Return (X, Y) of the center of cell containing provided text 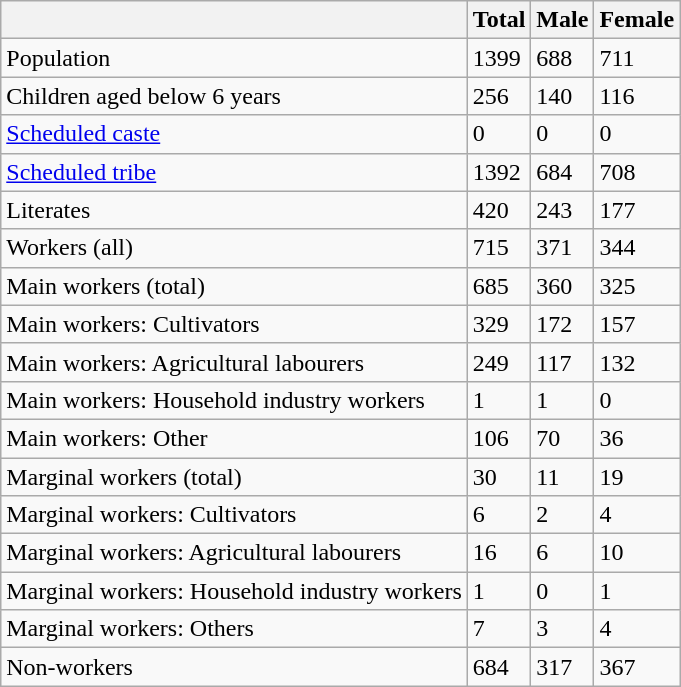
Main workers (total) (234, 286)
36 (637, 438)
Marginal workers: Agricultural labourers (234, 553)
360 (562, 286)
Literates (234, 210)
344 (637, 248)
Main workers: Agricultural labourers (234, 362)
Main workers: Other (234, 438)
Female (637, 20)
11 (562, 477)
172 (562, 324)
2 (562, 515)
249 (499, 362)
106 (499, 438)
Main workers: Household industry workers (234, 400)
243 (562, 210)
1399 (499, 58)
117 (562, 362)
708 (637, 172)
711 (637, 58)
116 (637, 96)
10 (637, 553)
317 (562, 667)
70 (562, 438)
177 (637, 210)
16 (499, 553)
371 (562, 248)
Male (562, 20)
325 (637, 286)
Scheduled caste (234, 134)
685 (499, 286)
Total (499, 20)
Marginal workers: Cultivators (234, 515)
Scheduled tribe (234, 172)
688 (562, 58)
157 (637, 324)
140 (562, 96)
30 (499, 477)
256 (499, 96)
19 (637, 477)
1392 (499, 172)
367 (637, 667)
329 (499, 324)
Workers (all) (234, 248)
Population (234, 58)
Marginal workers: Household industry workers (234, 591)
Marginal workers: Others (234, 629)
Marginal workers (total) (234, 477)
Non-workers (234, 667)
7 (499, 629)
132 (637, 362)
Main workers: Cultivators (234, 324)
715 (499, 248)
420 (499, 210)
Children aged below 6 years (234, 96)
3 (562, 629)
